Provide the [x, y] coordinate of the cell's center where the given text is located.  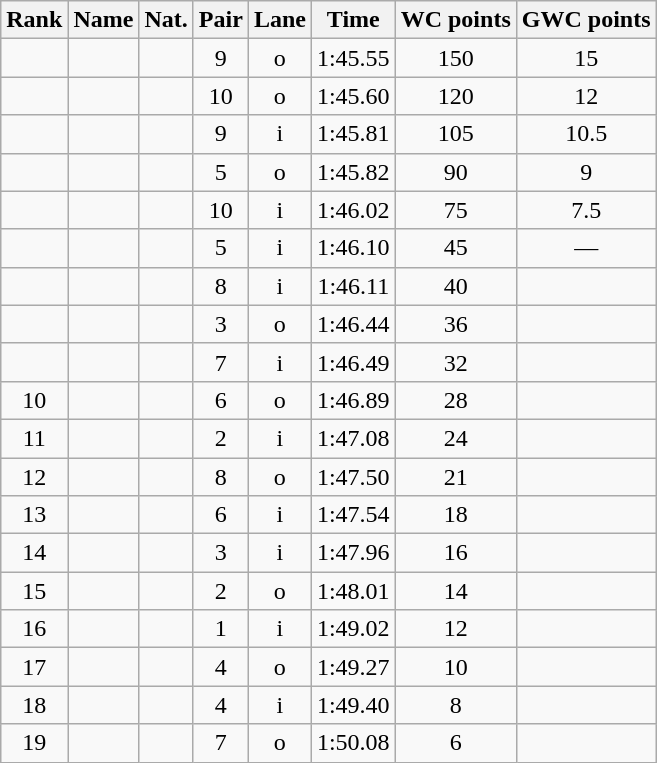
1:46.49 [353, 362]
1:45.82 [353, 172]
1:46.11 [353, 286]
1:46.44 [353, 324]
24 [456, 438]
1:47.08 [353, 438]
1:49.40 [353, 705]
45 [456, 248]
WC points [456, 20]
Pair [220, 20]
19 [34, 743]
150 [456, 58]
— [586, 248]
28 [456, 400]
75 [456, 210]
Name [104, 20]
Time [353, 20]
1:45.60 [353, 96]
1:47.50 [353, 477]
1:45.81 [353, 134]
1:46.02 [353, 210]
Rank [34, 20]
10.5 [586, 134]
1:46.89 [353, 400]
17 [34, 667]
36 [456, 324]
1:49.02 [353, 629]
11 [34, 438]
1:45.55 [353, 58]
120 [456, 96]
21 [456, 477]
32 [456, 362]
90 [456, 172]
1:47.54 [353, 515]
1:47.96 [353, 553]
40 [456, 286]
1:46.10 [353, 248]
Nat. [166, 20]
Lane [280, 20]
1:49.27 [353, 667]
1:50.08 [353, 743]
GWC points [586, 20]
13 [34, 515]
105 [456, 134]
1 [220, 629]
1:48.01 [353, 591]
7.5 [586, 210]
